Search for the cell housing the specified text and yield its [x, y] center coordinate. 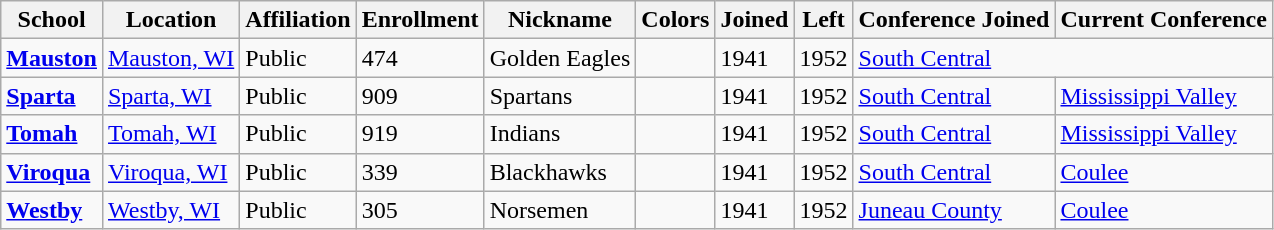
339 [420, 172]
Blackhawks [560, 172]
474 [420, 58]
Colors [676, 20]
919 [420, 134]
Mauston [52, 58]
Norsemen [560, 210]
Juneau County [954, 210]
Tomah [52, 134]
Spartans [560, 96]
Current Conference [1164, 20]
Indians [560, 134]
Mauston, WI [170, 58]
909 [420, 96]
Location [170, 20]
Viroqua [52, 172]
Nickname [560, 20]
Westby, WI [170, 210]
Enrollment [420, 20]
Tomah, WI [170, 134]
Sparta [52, 96]
Westby [52, 210]
School [52, 20]
305 [420, 210]
Golden Eagles [560, 58]
Joined [754, 20]
Affiliation [298, 20]
Conference Joined [954, 20]
Sparta, WI [170, 96]
Left [824, 20]
Viroqua, WI [170, 172]
